Search for the cell housing the specified text and yield its (X, Y) center coordinate. 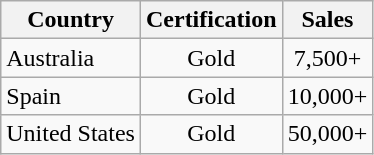
United States (71, 134)
Spain (71, 96)
50,000+ (328, 134)
Australia (71, 58)
Certification (211, 20)
7,500+ (328, 58)
Sales (328, 20)
Country (71, 20)
10,000+ (328, 96)
